Extract the (X, Y) coordinate from the center of the cell holding the provided text.  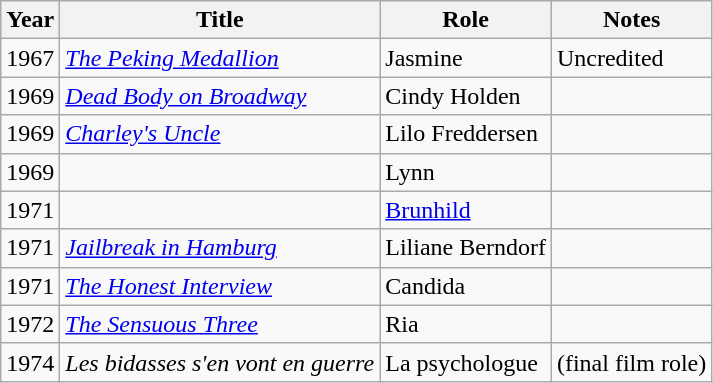
Cindy Holden (466, 96)
Jailbreak in Hamburg (220, 248)
Lilo Freddersen (466, 134)
Role (466, 20)
(final film role) (631, 362)
Notes (631, 20)
Les bidasses s'en vont en guerre (220, 362)
1974 (30, 362)
Candida (466, 286)
Charley's Uncle (220, 134)
La psychologue (466, 362)
1967 (30, 58)
The Honest Interview (220, 286)
Brunhild (466, 210)
Uncredited (631, 58)
Lynn (466, 172)
Ria (466, 324)
Liliane Berndorf (466, 248)
The Sensuous Three (220, 324)
The Peking Medallion (220, 58)
Year (30, 20)
1972 (30, 324)
Title (220, 20)
Jasmine (466, 58)
Dead Body on Broadway (220, 96)
